Capture the cell that displays the provided text and extract its (x, y) central coordinate. 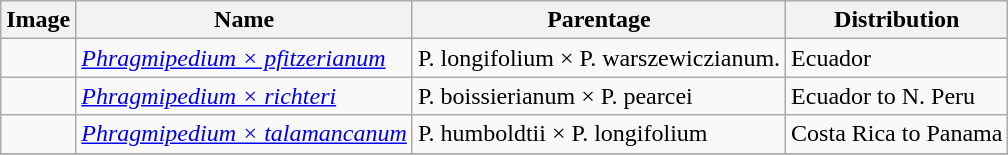
Phragmipedium × pfitzerianum (244, 58)
Parentage (598, 20)
Phragmipedium × richteri (244, 96)
Distribution (897, 20)
Ecuador (897, 58)
P. longifolium × P. warszewiczianum. (598, 58)
Phragmipedium × talamancanum (244, 134)
P. boissierianum × P. pearcei (598, 96)
Name (244, 20)
Costa Rica to Panama (897, 134)
Ecuador to N. Peru (897, 96)
P. humboldtii × P. longifolium (598, 134)
Image (38, 20)
